Determine the (x, y) coordinate at the center of the cell enclosing the given text.  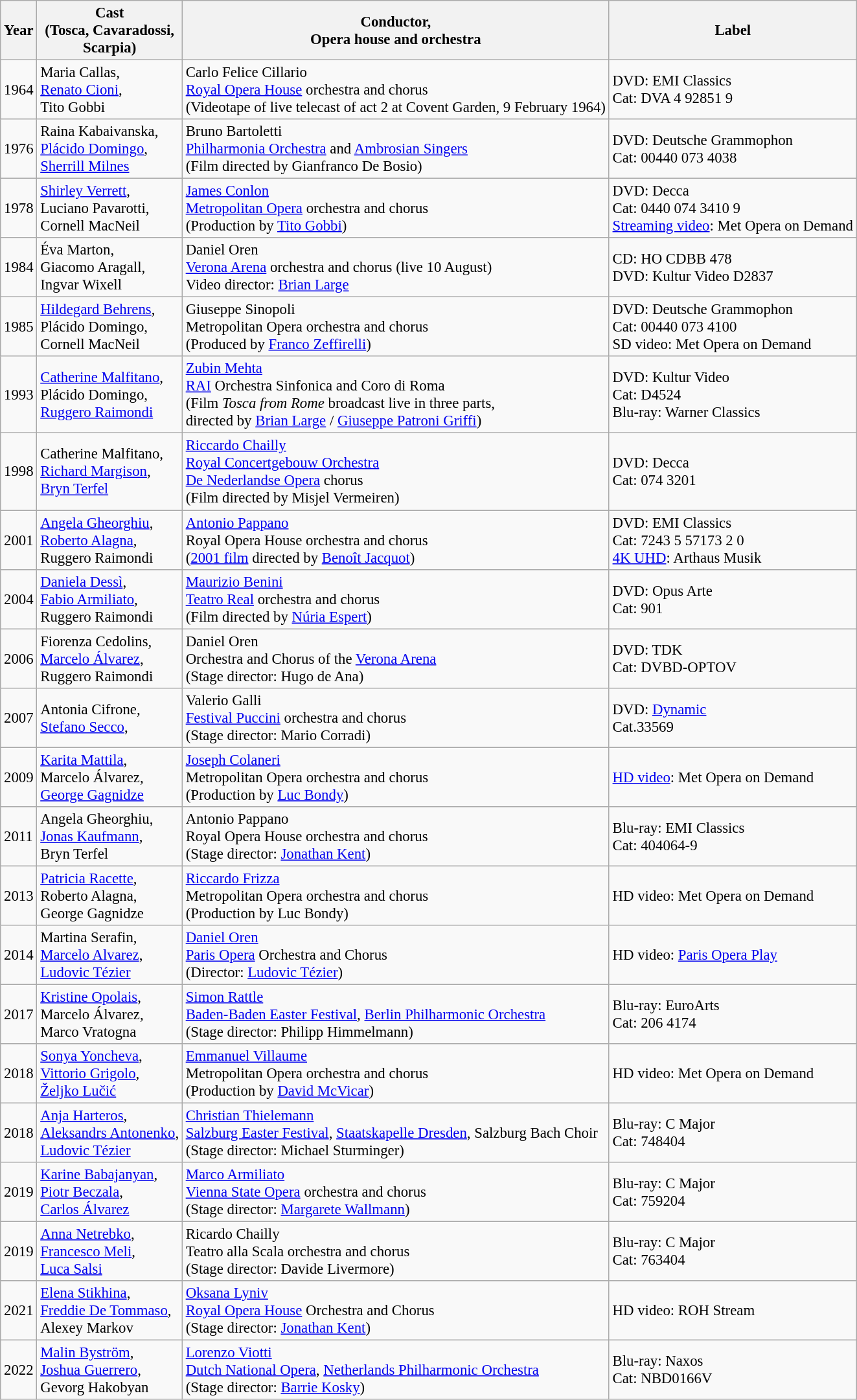
DVD: DeccaCat: 074 3201 (733, 471)
2007 (19, 717)
DVD: EMI ClassicsCat: DVA 4 92851 9 (733, 90)
Blu-ray: NaxosCat: NBD0166V (733, 1370)
Maria Callas,Renato Cioni,Tito Gobbi (109, 90)
Blu-ray: EMI ClassicsCat: 404064-9 (733, 837)
Carlo Felice CillarioRoyal Opera House orchestra and chorus(Videotape of live telecast of act 2 at Covent Garden, 9 February 1964) (395, 90)
2006 (19, 659)
DVD: TDKCat: DVBD-OPTOV (733, 659)
Blu-ray: C MajorCat: 748404 (733, 1133)
Label (733, 30)
Fiorenza Cedolins,Marcelo Álvarez,Ruggero Raimondi (109, 659)
1985 (19, 327)
2001 (19, 540)
Valerio GalliFestival Puccini orchestra and chorus (Stage director: Mario Corradi) (395, 717)
Riccardo FrizzaMetropolitan Opera orchestra and chorus (Production by Luc Bondy) (395, 896)
Ricardo ChaillyTeatro alla Scala orchestra and chorus (Stage director: Davide Livermore) (395, 1252)
Sonya Yoncheva,Vittorio Grigolo,Željko Lučić (109, 1074)
2021 (19, 1311)
Daniel OrenVerona Arena orchestra and chorus (live 10 August)Video director: Brian Large (395, 267)
DVD: Deutsche GrammophonCat: 00440 073 4038 (733, 149)
Anja Harteros,Aleksandrs Antonenko,Ludovic Tézier (109, 1133)
Angela Gheorghiu,Jonas Kaufmann,Bryn Terfel (109, 837)
1984 (19, 267)
Maurizio BeniniTeatro Real orchestra and chorus(Film directed by Núria Espert) (395, 599)
Simon RattleBaden-Baden Easter Festival, Berlin Philharmonic Orchestra(Stage director: Philipp Himmelmann) (395, 1014)
1976 (19, 149)
James ConlonMetropolitan Opera orchestra and chorus(Production by Tito Gobbi) (395, 209)
2022 (19, 1370)
HD video: Paris Opera Play (733, 955)
2004 (19, 599)
Blu-ray: EuroArtsCat: 206 4174 (733, 1014)
DVD: Kultur VideoCat: D4524Blu-ray: Warner Classics (733, 395)
Patricia Racette,Roberto Alagna,George Gagnidze (109, 896)
Daniel OrenParis Opera Orchestra and Chorus (Director: Ludovic Tézier) (395, 955)
1964 (19, 90)
DVD: Opus ArteCat: 901 (733, 599)
Antonia Cifrone,Stefano Secco, (109, 717)
1978 (19, 209)
Daniela Dessì,Fabio Armiliato,Ruggero Raimondi (109, 599)
Marco ArmiliatoVienna State Opera orchestra and chorus (Stage director: Margarete Wallmann) (395, 1192)
Hildegard Behrens,Plácido Domingo,Cornell MacNeil (109, 327)
Blu-ray: C MajorCat: 759204 (733, 1192)
2013 (19, 896)
Éva Marton,Giacomo Aragall,Ingvar Wixell (109, 267)
Angela Gheorghiu,Roberto Alagna,Ruggero Raimondi (109, 540)
Malin Byström,Joshua Guerrero,Gevorg Hakobyan (109, 1370)
Karita Mattila,Marcelo Álvarez,George Gagnidze (109, 777)
Giuseppe SinopoliMetropolitan Opera orchestra and chorus(Produced by Franco Zeffirelli) (395, 327)
Antonio PappanoRoyal Opera House orchestra and chorus(2001 film directed by Benoît Jacquot) (395, 540)
Shirley Verrett,Luciano Pavarotti,Cornell MacNeil (109, 209)
Conductor,Opera house and orchestra (395, 30)
Bruno BartolettiPhilharmonia Orchestra and Ambrosian Singers(Film directed by Gianfranco De Bosio) (395, 149)
Oksana LynivRoyal Opera House Orchestra and Chorus(Stage director: Jonathan Kent) (395, 1311)
Blu-ray: C MajorCat: 763404 (733, 1252)
Year (19, 30)
Kristine Opolais,Marcelo Álvarez,Marco Vratogna (109, 1014)
2009 (19, 777)
Cast(Tosca, Cavaradossi,Scarpia) (109, 30)
Raina Kabaivanska,Plácido Domingo,Sherrill Milnes (109, 149)
Riccardo ChaillyRoyal Concertgebouw OrchestraDe Nederlandse Opera chorus(Film directed by Misjel Vermeiren) (395, 471)
Martina Serafin,Marcelo Alvarez,Ludovic Tézier (109, 955)
DVD: DeccaCat: 0440 074 3410 9Streaming video: Met Opera on Demand (733, 209)
CD: HO CDBB 478DVD: Kultur Video D2837 (733, 267)
2017 (19, 1014)
Antonio PappanoRoyal Opera House orchestra and chorus (Stage director: Jonathan Kent) (395, 837)
2014 (19, 955)
Emmanuel VillaumeMetropolitan Opera orchestra and chorus(Production by David McVicar) (395, 1074)
Daniel OrenOrchestra and Chorus of the Verona Arena(Stage director: Hugo de Ana) (395, 659)
DVD: Deutsche GrammophonCat: 00440 073 4100SD video: Met Opera on Demand (733, 327)
DVD: EMI ClassicsCat: 7243 5 57173 2 04K UHD: Arthaus Musik (733, 540)
2011 (19, 837)
Catherine Malfitano,Richard Margison,Bryn Terfel (109, 471)
Catherine Malfitano,Plácido Domingo,Ruggero Raimondi (109, 395)
Elena Stikhina,Freddie De Tommaso,Alexey Markov (109, 1311)
1993 (19, 395)
DVD: DynamicCat.33569 (733, 717)
HD video: ROH Stream (733, 1311)
Anna Netrebko,Francesco Meli,Luca Salsi (109, 1252)
Christian ThielemannSalzburg Easter Festival, Staatskapelle Dresden, Salzburg Bach Choir(Stage director: Michael Sturminger) (395, 1133)
Karine Babajanyan,Piotr Beczala,Carlos Álvarez (109, 1192)
Joseph ColaneriMetropolitan Opera orchestra and chorus (Production by Luc Bondy) (395, 777)
Lorenzo ViottiDutch National Opera, Netherlands Philharmonic Orchestra(Stage director: Barrie Kosky) (395, 1370)
1998 (19, 471)
